Find where the given text appears and provide that cell's center as (x, y) coordinate. 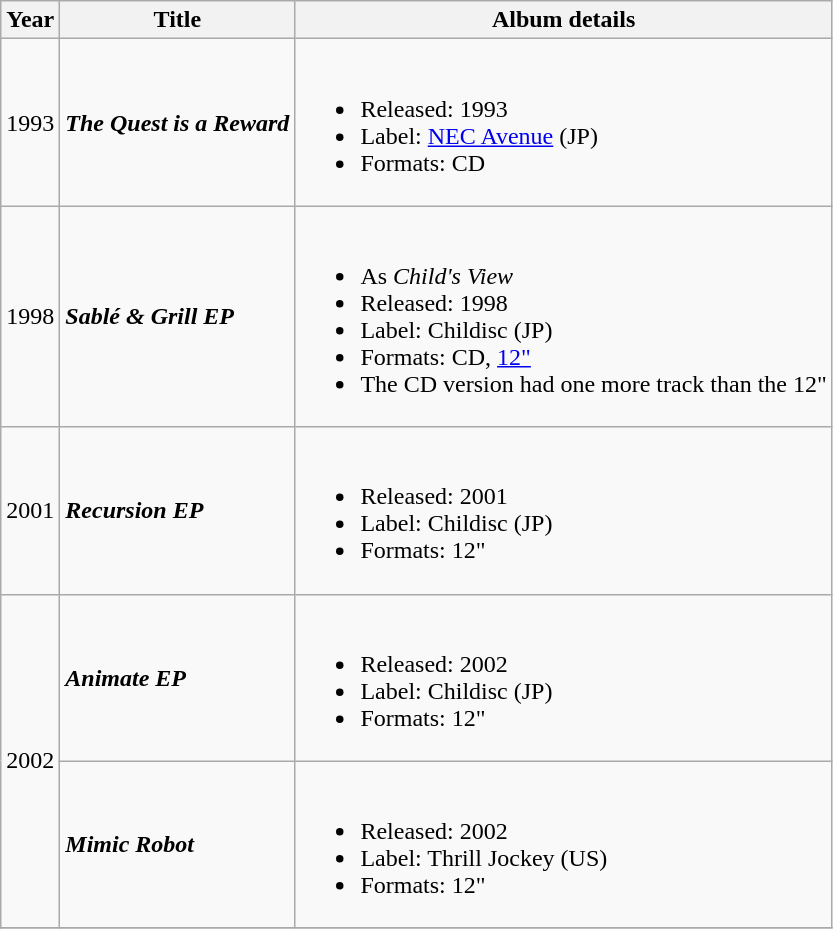
Released: 2002Label: Thrill Jockey (US)Formats: 12" (564, 844)
Sablé & Grill EP (178, 316)
Released: 1993Label: NEC Avenue (JP)Formats: CD (564, 122)
2001 (30, 510)
1993 (30, 122)
2002 (30, 761)
Year (30, 20)
Title (178, 20)
1998 (30, 316)
Animate EP (178, 678)
Released: 2002Label: Childisc (JP)Formats: 12" (564, 678)
Mimic Robot (178, 844)
The Quest is a Reward (178, 122)
Released: 2001Label: Childisc (JP)Formats: 12" (564, 510)
Recursion EP (178, 510)
As Child's ViewReleased: 1998Label: Childisc (JP)Formats: CD, 12"The CD version had one more track than the 12" (564, 316)
Album details (564, 20)
